Extract the [X, Y] coordinate from the center of the cell holding the provided text.  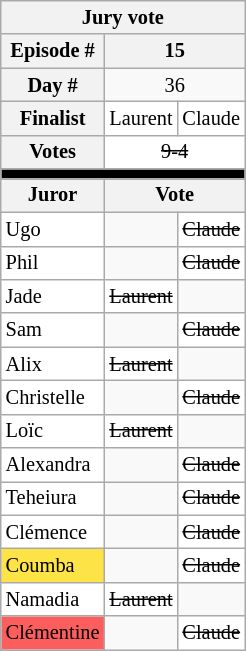
Coumba [53, 565]
Juror [53, 195]
Day # [53, 85]
Teheiura [53, 498]
15 [174, 51]
Jury vote [123, 17]
Phil [53, 263]
Alix [53, 364]
Loïc [53, 431]
Finalist [53, 118]
36 [174, 85]
Christelle [53, 397]
Jade [53, 296]
Ugo [53, 229]
Vote [174, 195]
Clémence [53, 532]
Episode # [53, 51]
Clémentine [53, 633]
9-4 [174, 152]
Sam [53, 330]
Namadia [53, 599]
Alexandra [53, 465]
Votes [53, 152]
